Pinpoint the cell where the given text exists, returning its (x, y) midpoint coordinate. 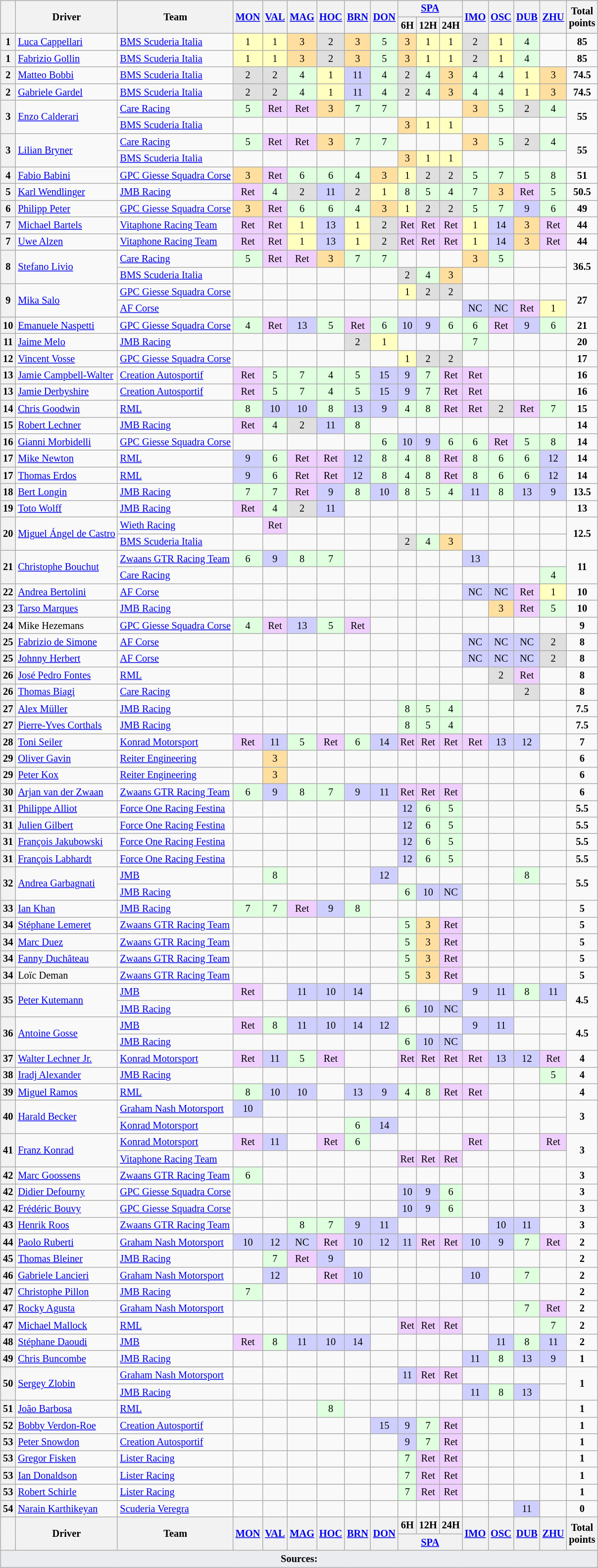
Enzo Calderari (66, 117)
Mike Newton (66, 459)
37 (8, 1059)
Miguel Ángel de Castro (66, 534)
Gianni Morbidelli (66, 442)
43 (8, 1226)
0 (582, 1509)
François Labhardt (66, 859)
12.5 (582, 534)
24 (8, 626)
36.5 (582, 266)
Fabio Babini (66, 175)
José Pedro Fontes (66, 676)
46 (8, 1276)
Chris Buncombe (66, 1359)
Mike Hezemans (66, 626)
Toto Wolff (66, 509)
Marc Goossens (66, 1176)
19 (8, 509)
Scuderia Veregra (175, 1509)
Bobby Verdon-Roe (66, 1425)
Philippe Alliot (66, 809)
28 (8, 742)
38 (8, 1076)
Johnny Herbert (66, 659)
Uwe Alzen (66, 242)
Iradj Alexander (66, 1076)
45 (8, 1259)
Frédéric Bouvy (66, 1209)
Peter Snowdon (66, 1442)
52 (8, 1425)
Paolo Ruberti (66, 1242)
54 (8, 1509)
François Jakubowski (66, 842)
36 (8, 1034)
Toni Seiler (66, 742)
22 (8, 592)
Alex Müller (66, 709)
48 (8, 1342)
Karl Wendlinger (66, 192)
Andrea Garbagnati (66, 884)
Mika Salo (66, 300)
Franz Konrad (66, 1150)
Marc Duez (66, 942)
Narain Karthikeyan (66, 1509)
Stefano Livio (66, 266)
Michael Bartels (66, 225)
Stéphane Daoudi (66, 1342)
Robert Schirle (66, 1492)
40 (8, 1117)
Walter Lechner Jr. (66, 1059)
Gregor Fisken (66, 1459)
Rocky Agusta (66, 1309)
18 (8, 492)
30 (8, 792)
Tarso Marques (66, 609)
Thomas Erdos (66, 475)
Jamie Derbyshire (66, 392)
Julien Gilbert (66, 826)
Didier Defourny (66, 1192)
33 (8, 909)
Jaime Melo (66, 342)
41 (8, 1150)
Peter Kutemann (66, 1000)
Gabriele Gardel (66, 92)
Matteo Bobbi (66, 75)
Robert Lechner (66, 425)
João Barbosa (66, 1409)
Emanuele Naspetti (66, 325)
Loïc Deman (66, 976)
Bert Longin (66, 492)
Christophe Bouchut (66, 567)
Christophe Pillon (66, 1292)
Fabrizio de Simone (66, 642)
Gabriele Lancieri (66, 1276)
Antoine Gosse (66, 1034)
Jamie Campbell-Walter (66, 375)
Ian Donaldson (66, 1475)
Fabrizio Gollin (66, 59)
Harald Becker (66, 1117)
Lilian Bryner (66, 151)
Thomas Biagi (66, 692)
Henrik Roos (66, 1226)
Wieth Racing (175, 525)
Fanny Duchâteau (66, 959)
Thomas Bleiner (66, 1259)
Ian Khan (66, 909)
Sergey Zlobin (66, 1384)
50.5 (582, 192)
35 (8, 1000)
Andrea Bertolini (66, 592)
39 (8, 1092)
Philipp Peter (66, 209)
Sources: (299, 1559)
13.5 (582, 492)
Vincent Vosse (66, 359)
Peter Kox (66, 776)
Luca Cappellari (66, 42)
Michael Mallock (66, 1325)
32 (8, 884)
Arjan van der Zwaan (66, 792)
23 (8, 609)
Stéphane Lemeret (66, 926)
Pierre-Yves Corthals (66, 726)
Miguel Ramos (66, 1092)
Oliver Gavin (66, 759)
Chris Goodwin (66, 409)
50 (8, 1384)
